Search for the cell housing the specified text and yield its [X, Y] center coordinate. 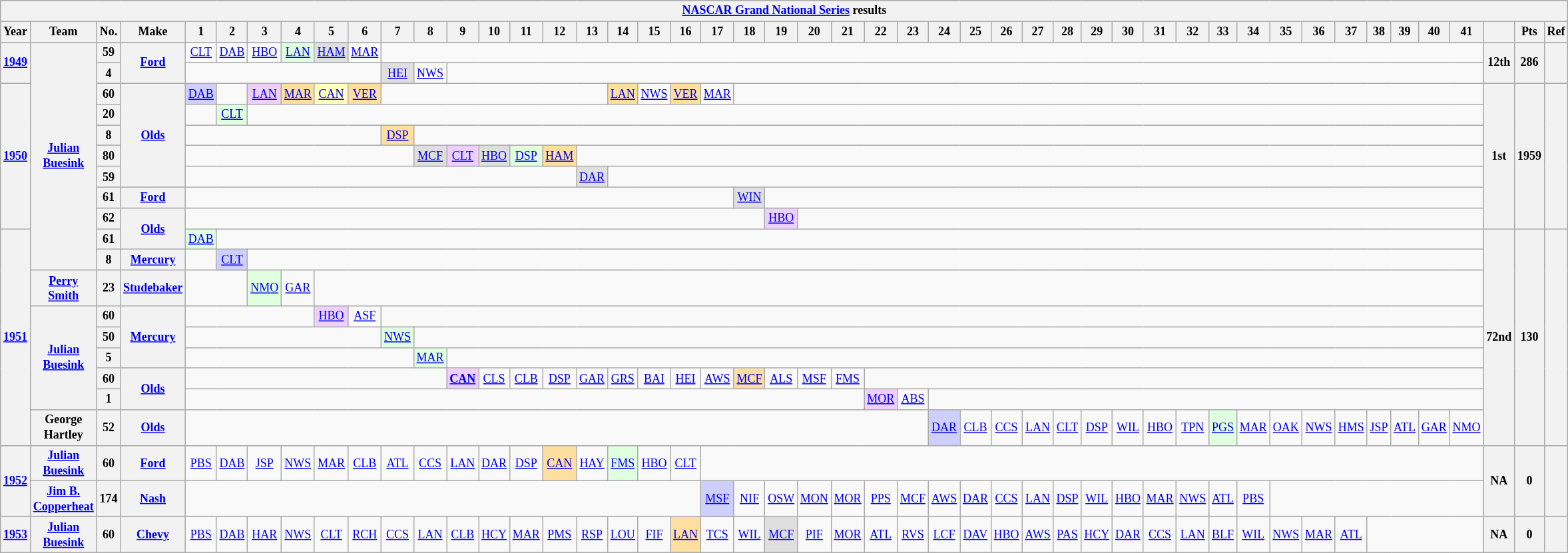
12th [1499, 63]
50 [109, 337]
22 [881, 32]
2 [232, 32]
HAR [265, 535]
19 [782, 32]
39 [1405, 32]
41 [1466, 32]
DAV [976, 535]
29 [1097, 32]
HAY [593, 463]
HMS [1351, 428]
Studebaker [153, 288]
72nd [1499, 337]
Chevy [153, 535]
NIF [750, 499]
1st [1499, 156]
OSW [782, 499]
38 [1379, 32]
36 [1319, 32]
25 [976, 32]
27 [1037, 32]
130 [1530, 337]
Year [16, 32]
40 [1434, 32]
No. [109, 32]
24 [944, 32]
Make [153, 32]
RCH [365, 535]
35 [1286, 32]
MON [815, 499]
7 [398, 32]
1949 [16, 63]
26 [1007, 32]
BAI [654, 378]
174 [109, 499]
ASF [365, 317]
Jim B. Copperheat [63, 499]
28 [1067, 32]
1953 [16, 535]
16 [686, 32]
Nash [153, 499]
18 [750, 32]
NASCAR Grand National Series results [784, 11]
PMS [559, 535]
52 [109, 428]
9 [463, 32]
33 [1223, 32]
LOU [623, 535]
Pts [1530, 32]
37 [1351, 32]
1950 [16, 156]
RSP [593, 535]
62 [109, 218]
BLF [1223, 535]
LCF [944, 535]
Team [63, 32]
ABS [914, 399]
Ref [1556, 32]
TPN [1193, 428]
RVS [914, 535]
286 [1530, 63]
80 [109, 156]
PPS [881, 499]
17 [717, 32]
1952 [16, 480]
6 [365, 32]
30 [1128, 32]
ALS [782, 378]
10 [494, 32]
21 [848, 32]
31 [1160, 32]
34 [1253, 32]
PIF [815, 535]
PGS [1223, 428]
FIF [654, 535]
14 [623, 32]
GRS [623, 378]
OAK [1286, 428]
WIN [750, 197]
1951 [16, 337]
Perry Smith [63, 288]
PAS [1067, 535]
TCS [717, 535]
CLS [494, 378]
12 [559, 32]
11 [526, 32]
George Hartley [63, 428]
32 [1193, 32]
1959 [1530, 156]
13 [593, 32]
3 [265, 32]
15 [654, 32]
